Locate the cell with the specified text and output its [x, y] center coordinate. 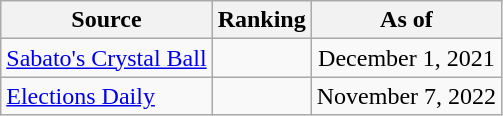
December 1, 2021 [406, 58]
Ranking [262, 20]
Sabato's Crystal Ball [106, 58]
As of [406, 20]
Elections Daily [106, 96]
November 7, 2022 [406, 96]
Source [106, 20]
